From the cell containing the given text, extract its center point as (x, y) coordinate. 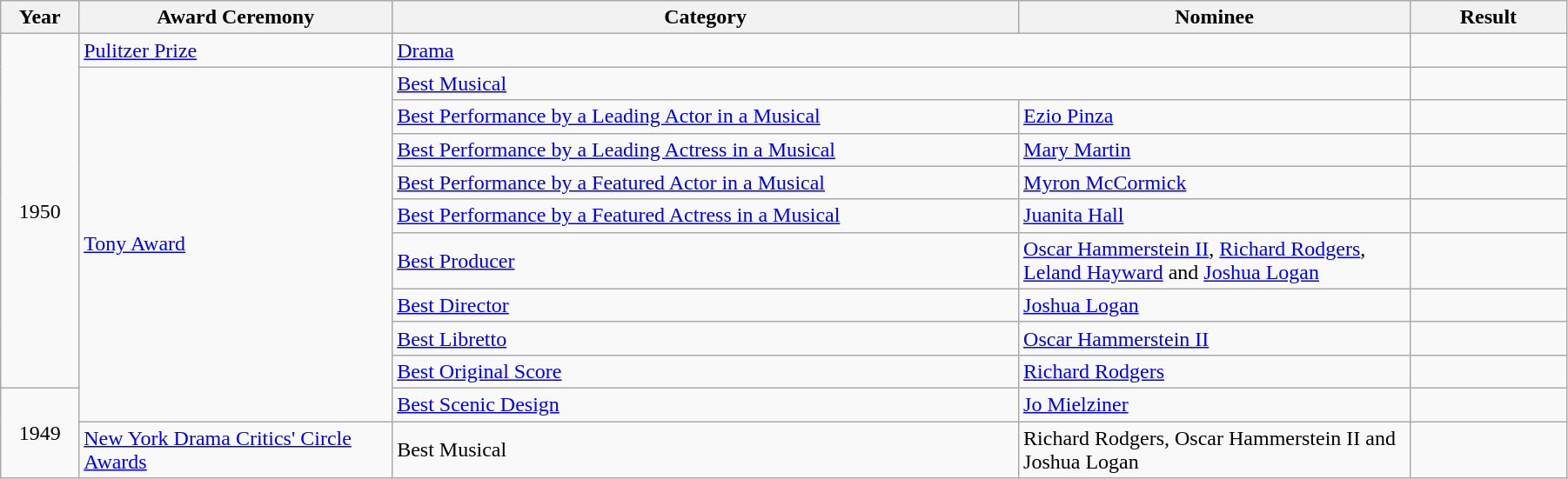
Best Performance by a Featured Actress in a Musical (706, 216)
Award Ceremony (236, 17)
Year (40, 17)
Oscar Hammerstein II (1215, 338)
Juanita Hall (1215, 216)
Mary Martin (1215, 150)
Joshua Logan (1215, 305)
Best Scenic Design (706, 404)
Richard Rodgers (1215, 371)
Best Original Score (706, 371)
Best Producer (706, 261)
Ezio Pinza (1215, 116)
Jo Mielziner (1215, 404)
Tony Award (236, 244)
Drama (901, 50)
New York Drama Critics' Circle Awards (236, 449)
Best Performance by a Leading Actor in a Musical (706, 116)
Best Libretto (706, 338)
Best Director (706, 305)
Richard Rodgers, Oscar Hammerstein II and Joshua Logan (1215, 449)
1949 (40, 433)
Myron McCormick (1215, 183)
Category (706, 17)
Oscar Hammerstein II, Richard Rodgers, Leland Hayward and Joshua Logan (1215, 261)
Result (1488, 17)
Pulitzer Prize (236, 50)
1950 (40, 211)
Best Performance by a Featured Actor in a Musical (706, 183)
Best Performance by a Leading Actress in a Musical (706, 150)
Nominee (1215, 17)
